Output the (x, y) coordinate of the center of the cell containing the given text.  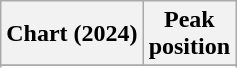
Chart (2024) (72, 34)
Peakposition (189, 34)
